Output the [X, Y] coordinate of the center of the cell containing the given text.  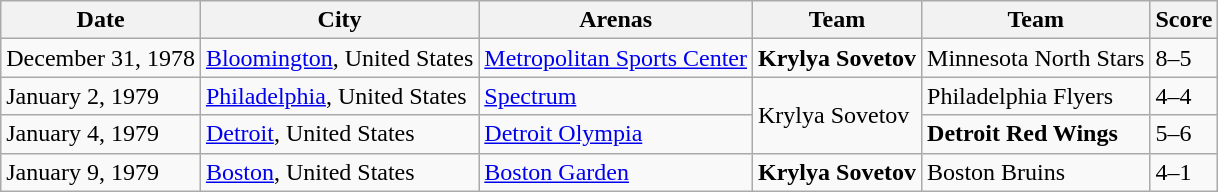
Detroit, United States [339, 134]
Arenas [616, 20]
Boston Bruins [1036, 172]
December 31, 1978 [101, 58]
Bloomington, United States [339, 58]
January 9, 1979 [101, 172]
8–5 [1184, 58]
January 2, 1979 [101, 96]
5–6 [1184, 134]
Date [101, 20]
Philadelphia Flyers [1036, 96]
Score [1184, 20]
Boston, United States [339, 172]
Minnesota North Stars [1036, 58]
4–1 [1184, 172]
January 4, 1979 [101, 134]
Boston Garden [616, 172]
City [339, 20]
Philadelphia, United States [339, 96]
Metropolitan Sports Center [616, 58]
4–4 [1184, 96]
Spectrum [616, 96]
Detroit Red Wings [1036, 134]
Detroit Olympia [616, 134]
